Detect which cell encompasses the target text, then output its [x, y] center coordinate. 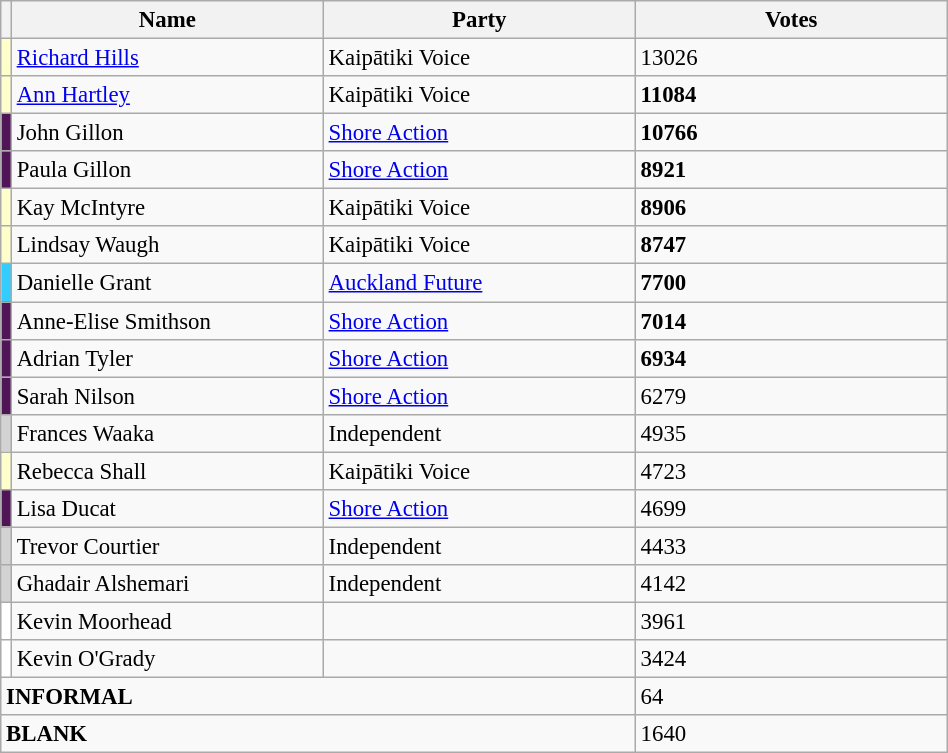
13026 [791, 58]
Danielle Grant [167, 283]
4723 [791, 471]
11084 [791, 95]
BLANK [318, 734]
4142 [791, 584]
4433 [791, 546]
Ann Hartley [167, 95]
7700 [791, 283]
4699 [791, 509]
Richard Hills [167, 58]
8921 [791, 170]
3961 [791, 621]
8747 [791, 245]
Ghadair Alshemari [167, 584]
6279 [791, 396]
Paula Gillon [167, 170]
6934 [791, 358]
Kay McIntyre [167, 208]
INFORMAL [318, 697]
Lindsay Waugh [167, 245]
Name [167, 20]
Votes [791, 20]
John Gillon [167, 133]
Party [479, 20]
Lisa Ducat [167, 509]
Sarah Nilson [167, 396]
7014 [791, 321]
Rebecca Shall [167, 471]
3424 [791, 659]
Kevin O'Grady [167, 659]
64 [791, 697]
10766 [791, 133]
Kevin Moorhead [167, 621]
Auckland Future [479, 283]
Adrian Tyler [167, 358]
Trevor Courtier [167, 546]
8906 [791, 208]
Frances Waaka [167, 433]
1640 [791, 734]
Anne-Elise Smithson [167, 321]
4935 [791, 433]
